Extract the [X, Y] coordinate from the center of the cell holding the provided text.  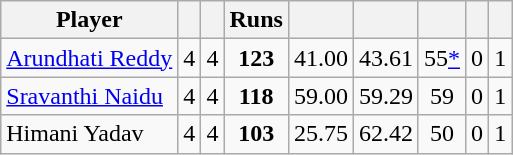
123 [256, 58]
Player [90, 20]
25.75 [320, 134]
41.00 [320, 58]
59 [442, 96]
50 [442, 134]
62.42 [386, 134]
59.29 [386, 96]
55* [442, 58]
Arundhati Reddy [90, 58]
43.61 [386, 58]
103 [256, 134]
Sravanthi Naidu [90, 96]
Runs [256, 20]
59.00 [320, 96]
118 [256, 96]
Himani Yadav [90, 134]
